From the cell containing the given text, extract its center point as (X, Y) coordinate. 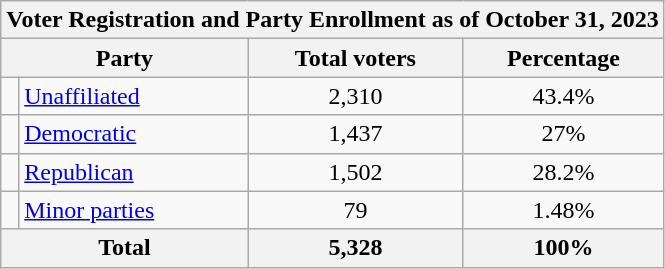
1.48% (564, 210)
Total (124, 248)
Democratic (134, 134)
Minor parties (134, 210)
27% (564, 134)
Republican (134, 172)
Percentage (564, 58)
Party (124, 58)
5,328 (356, 248)
28.2% (564, 172)
79 (356, 210)
Total voters (356, 58)
1,437 (356, 134)
43.4% (564, 96)
2,310 (356, 96)
1,502 (356, 172)
100% (564, 248)
Voter Registration and Party Enrollment as of October 31, 2023 (332, 20)
Unaffiliated (134, 96)
